Provide the [X, Y] coordinate of the cell's center where the given text is located.  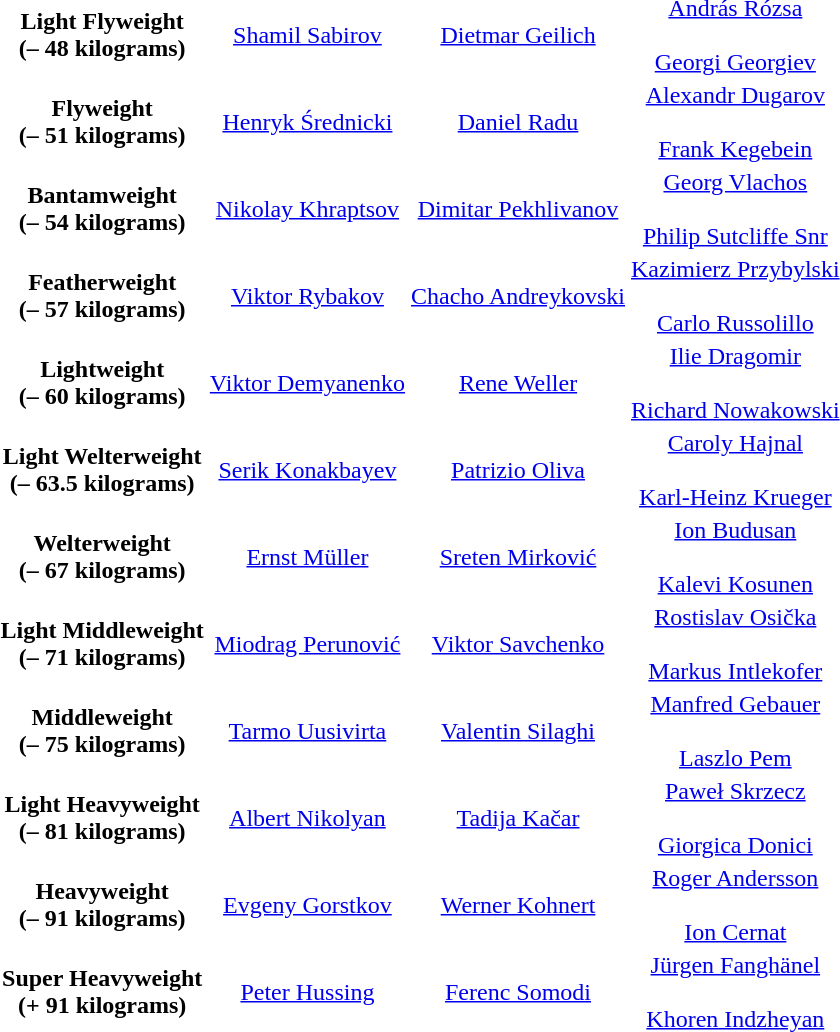
Nikolay Khraptsov [307, 209]
Albert Nikolyan [307, 818]
Rene Weller [518, 383]
Ernst Müller [307, 557]
Chacho Andreykovski [518, 296]
Sreten Mirković [518, 557]
Dimitar Pekhlivanov [518, 209]
Serik Konakbayev [307, 470]
Viktor Rybakov [307, 296]
Evgeny Gorstkov [307, 905]
Henryk Średnicki [307, 122]
Miodrag Perunović [307, 644]
Tadija Kačar [518, 818]
Valentin Silaghi [518, 731]
Patrizio Oliva [518, 470]
Viktor Demyanenko [307, 383]
Viktor Savchenko [518, 644]
Werner Kohnert [518, 905]
Daniel Radu [518, 122]
Tarmo Uusivirta [307, 731]
